Determine the (X, Y) coordinate at the center of the cell enclosing the given text.  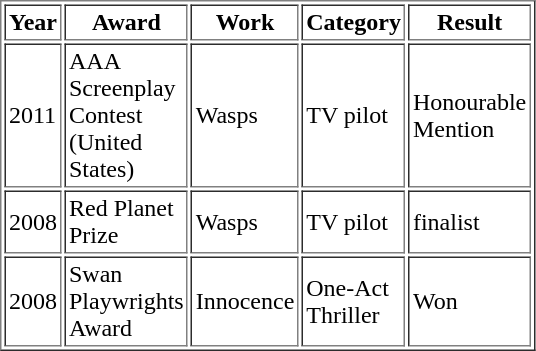
Won (469, 301)
Swan Playwrights Award (126, 301)
One-Act Thriller (354, 301)
Award (126, 22)
Honourable Mention (469, 116)
Year (32, 22)
Red Planet Prize (126, 222)
2011 (32, 116)
Work (245, 22)
Innocence (245, 301)
Category (354, 22)
Result (469, 22)
AAA Screenplay Contest (United States) (126, 116)
finalist (469, 222)
